Identify which cell holds the provided text, then report its (x, y) central coordinate. 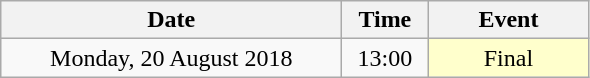
Final (508, 58)
Date (172, 20)
13:00 (385, 58)
Monday, 20 August 2018 (172, 58)
Event (508, 20)
Time (385, 20)
